Search for the cell housing the specified text and yield its (X, Y) center coordinate. 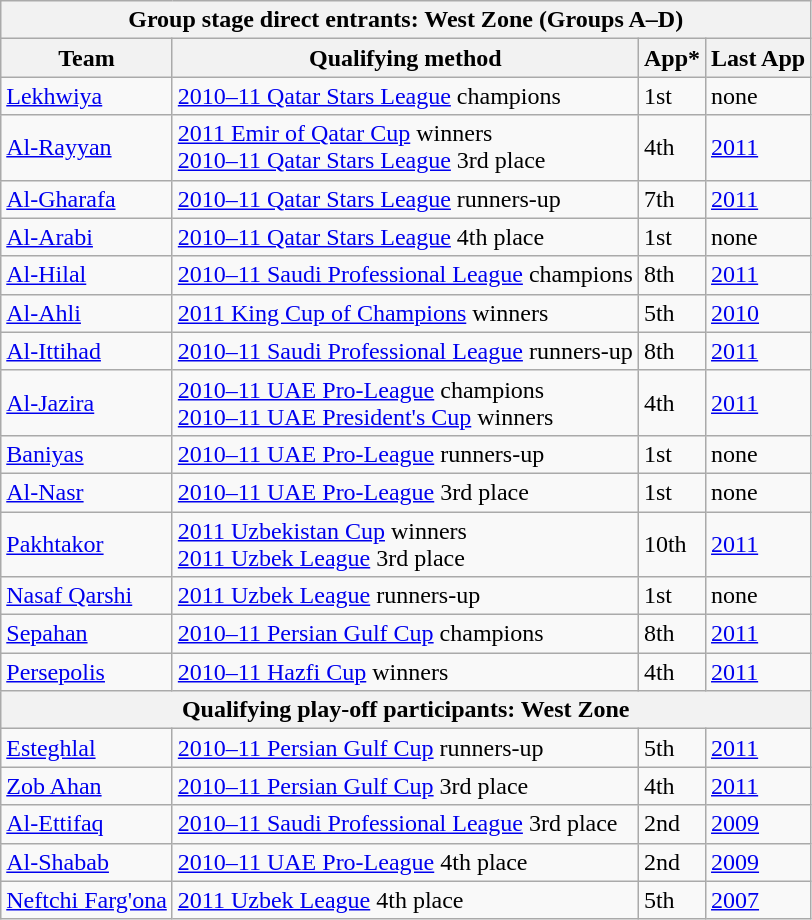
2011 King Cup of Champions winners (405, 313)
Al-Ittihad (87, 351)
2010–11 Hazfi Cup winners (405, 672)
2010–11 UAE Pro-League champions2010–11 UAE President's Cup winners (405, 402)
10th (672, 544)
Al-Shabab (87, 862)
Persepolis (87, 672)
Last App (758, 58)
Lekhwiya (87, 96)
2011 Emir of Qatar Cup winners2010–11 Qatar Stars League 3rd place (405, 148)
Esteghlal (87, 748)
Al-Ahli (87, 313)
2010–11 Qatar Stars League runners-up (405, 199)
Al-Ettifaq (87, 824)
2010 (758, 313)
Al-Nasr (87, 492)
2010–11 Saudi Professional League runners-up (405, 351)
Neftchi Farg'ona (87, 900)
2011 Uzbek League runners-up (405, 596)
Al-Gharafa (87, 199)
2011 Uzbek League 4th place (405, 900)
Pakhtakor (87, 544)
2010–11 Persian Gulf Cup champions (405, 634)
Al-Jazira (87, 402)
2010–11 UAE Pro-League 3rd place (405, 492)
2010–11 Saudi Professional League 3rd place (405, 824)
2010–11 Qatar Stars League champions (405, 96)
2010–11 Persian Gulf Cup 3rd place (405, 786)
Qualifying play-off participants: West Zone (406, 710)
2010–11 UAE Pro-League runners-up (405, 454)
2010–11 Qatar Stars League 4th place (405, 237)
2011 Uzbekistan Cup winners2011 Uzbek League 3rd place (405, 544)
Qualifying method (405, 58)
Baniyas (87, 454)
2010–11 UAE Pro-League 4th place (405, 862)
Zob Ahan (87, 786)
Team (87, 58)
Group stage direct entrants: West Zone (Groups A–D) (406, 20)
Sepahan (87, 634)
2010–11 Saudi Professional League champions (405, 275)
2007 (758, 900)
2010–11 Persian Gulf Cup runners-up (405, 748)
7th (672, 199)
Al-Arabi (87, 237)
App* (672, 58)
Al-Hilal (87, 275)
Al-Rayyan (87, 148)
Nasaf Qarshi (87, 596)
